Capture the cell that displays the provided text and extract its [x, y] central coordinate. 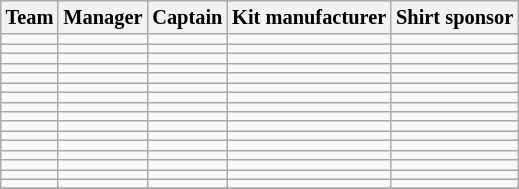
Team [30, 17]
Kit manufacturer [309, 17]
Shirt sponsor [454, 17]
Captain [187, 17]
Manager [102, 17]
